Identify which cell holds the provided text, then report its (X, Y) central coordinate. 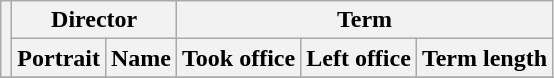
Portrait (59, 58)
Term length (484, 58)
Name (140, 58)
Left office (359, 58)
Director (94, 20)
Took office (239, 58)
Term (365, 20)
